Return [X, Y] of the center of cell containing provided text 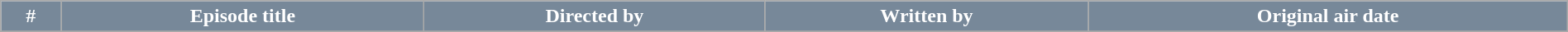
Episode title [243, 16]
Directed by [595, 16]
# [31, 16]
Original air date [1328, 16]
Written by [926, 16]
